Scan for the cell matching the given text and deliver its (x, y) coordinate at center. 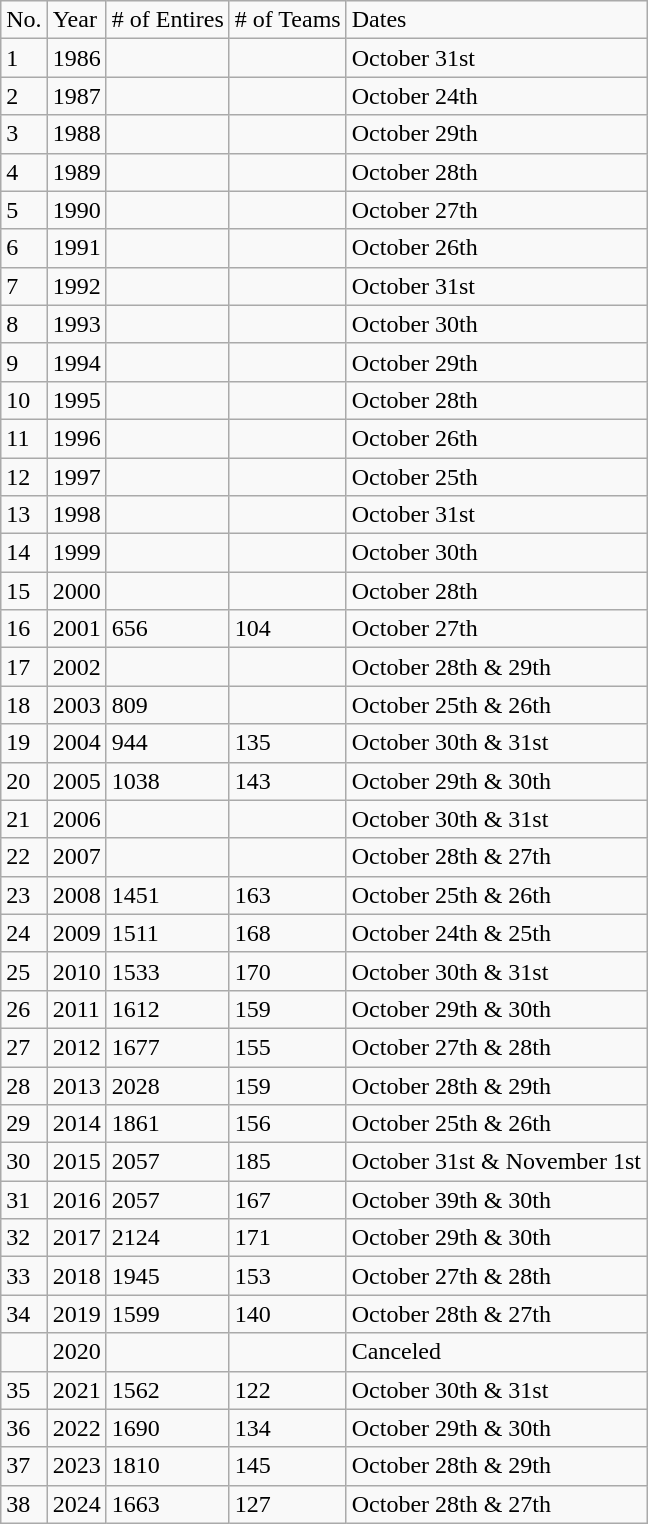
1992 (76, 286)
944 (168, 743)
9 (24, 362)
2005 (76, 781)
Dates (496, 20)
185 (288, 1162)
26 (24, 1009)
2003 (76, 705)
2000 (76, 591)
1599 (168, 1314)
27 (24, 1047)
104 (288, 629)
1991 (76, 248)
1989 (76, 172)
33 (24, 1276)
1997 (76, 477)
28 (24, 1085)
1986 (76, 58)
1995 (76, 400)
3 (24, 134)
6 (24, 248)
2024 (76, 1504)
35 (24, 1390)
29 (24, 1124)
1998 (76, 515)
34 (24, 1314)
122 (288, 1390)
153 (288, 1276)
1993 (76, 324)
1511 (168, 933)
37 (24, 1466)
October 31st & November 1st (496, 1162)
# of Entires (168, 20)
12 (24, 477)
171 (288, 1238)
163 (288, 895)
2011 (76, 1009)
2017 (76, 1238)
1988 (76, 134)
809 (168, 705)
135 (288, 743)
October 39th & 30th (496, 1200)
24 (24, 933)
2006 (76, 819)
1562 (168, 1390)
2007 (76, 857)
2012 (76, 1047)
1690 (168, 1428)
134 (288, 1428)
2018 (76, 1276)
16 (24, 629)
140 (288, 1314)
# of Teams (288, 20)
168 (288, 933)
1038 (168, 781)
30 (24, 1162)
36 (24, 1428)
32 (24, 1238)
2015 (76, 1162)
October 24th (496, 96)
2009 (76, 933)
1 (24, 58)
1861 (168, 1124)
13 (24, 515)
25 (24, 971)
2028 (168, 1085)
156 (288, 1124)
22 (24, 857)
7 (24, 286)
127 (288, 1504)
656 (168, 629)
17 (24, 667)
1677 (168, 1047)
1994 (76, 362)
18 (24, 705)
2008 (76, 895)
15 (24, 591)
11 (24, 438)
167 (288, 1200)
2016 (76, 1200)
No. (24, 20)
2022 (76, 1428)
8 (24, 324)
20 (24, 781)
2002 (76, 667)
1945 (168, 1276)
1810 (168, 1466)
2 (24, 96)
31 (24, 1200)
21 (24, 819)
1990 (76, 210)
Canceled (496, 1352)
1999 (76, 553)
2023 (76, 1466)
143 (288, 781)
2001 (76, 629)
2004 (76, 743)
4 (24, 172)
2019 (76, 1314)
5 (24, 210)
19 (24, 743)
2010 (76, 971)
23 (24, 895)
170 (288, 971)
1612 (168, 1009)
1987 (76, 96)
Year (76, 20)
38 (24, 1504)
14 (24, 553)
2124 (168, 1238)
145 (288, 1466)
2013 (76, 1085)
1996 (76, 438)
10 (24, 400)
October 25th (496, 477)
2021 (76, 1390)
2014 (76, 1124)
October 24th & 25th (496, 933)
155 (288, 1047)
2020 (76, 1352)
1451 (168, 895)
1663 (168, 1504)
1533 (168, 971)
